Output the [x, y] coordinate of the center of the cell containing the given text.  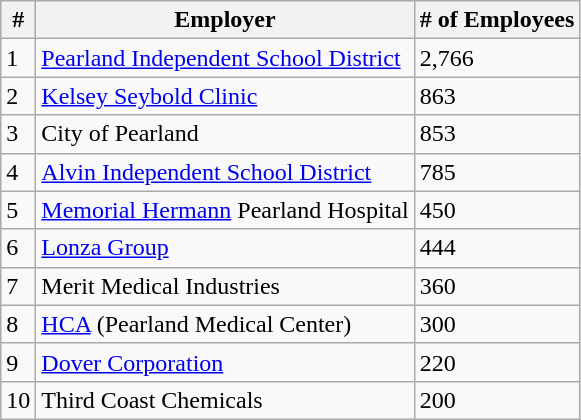
9 [18, 362]
220 [497, 362]
8 [18, 324]
Kelsey Seybold Clinic [225, 96]
Dover Corporation [225, 362]
7 [18, 286]
300 [497, 324]
10 [18, 400]
444 [497, 248]
450 [497, 210]
5 [18, 210]
1 [18, 58]
City of Pearland [225, 134]
Employer [225, 20]
360 [497, 286]
3 [18, 134]
# of Employees [497, 20]
Merit Medical Industries [225, 286]
6 [18, 248]
HCA (Pearland Medical Center) [225, 324]
863 [497, 96]
4 [18, 172]
2 [18, 96]
# [18, 20]
2,766 [497, 58]
Memorial Hermann Pearland Hospital [225, 210]
200 [497, 400]
Third Coast Chemicals [225, 400]
Alvin Independent School District [225, 172]
853 [497, 134]
Pearland Independent School District [225, 58]
Lonza Group [225, 248]
785 [497, 172]
